Find where the given text appears and provide that cell's center as [x, y] coordinate. 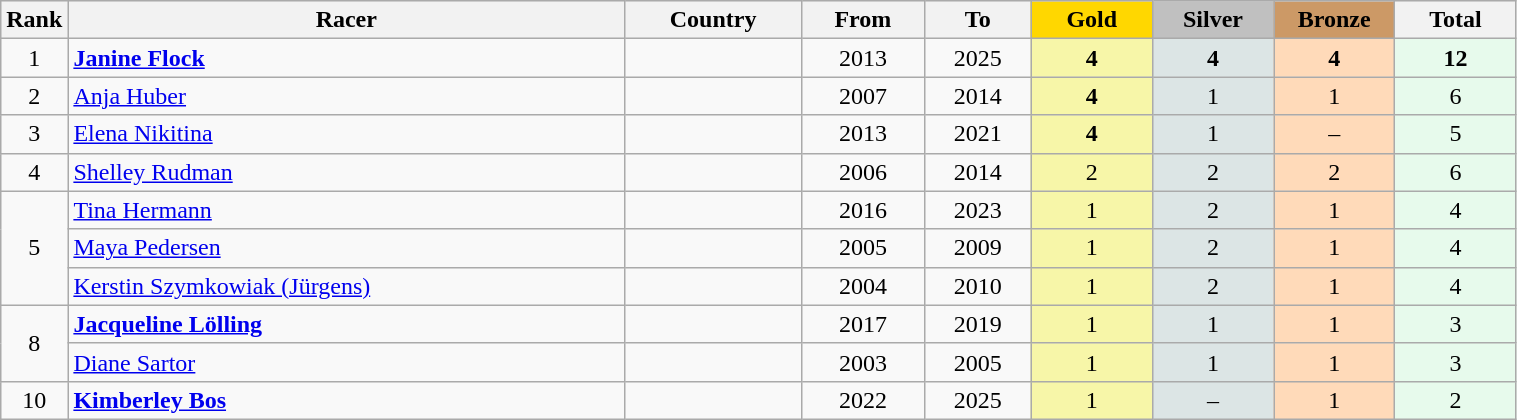
Jacqueline Lölling [346, 324]
Maya Pedersen [346, 248]
2022 [862, 400]
Shelley Rudman [346, 172]
12 [1456, 58]
Elena Nikitina [346, 134]
To [978, 20]
10 [34, 400]
Total [1456, 20]
Kimberley Bos [346, 400]
2007 [862, 96]
2019 [978, 324]
Diane Sartor [346, 362]
Racer [346, 20]
From [862, 20]
Tina Hermann [346, 210]
2006 [862, 172]
2003 [862, 362]
2004 [862, 286]
Country [714, 20]
Gold [1092, 20]
Janine Flock [346, 58]
Kerstin Szymkowiak (Jürgens) [346, 286]
Rank [34, 20]
2016 [862, 210]
2010 [978, 286]
2017 [862, 324]
2009 [978, 248]
Anja Huber [346, 96]
8 [34, 343]
2023 [978, 210]
Bronze [1334, 20]
Silver [1212, 20]
2021 [978, 134]
